Return the (X, Y) coordinate for the center point of the cell that contains the specified text.  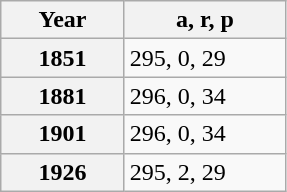
Year (63, 20)
1881 (63, 96)
295, 2, 29 (204, 172)
a, r, p (204, 20)
1926 (63, 172)
295, 0, 29 (204, 58)
1901 (63, 134)
1851 (63, 58)
